Detect which cell encompasses the target text, then output its [x, y] center coordinate. 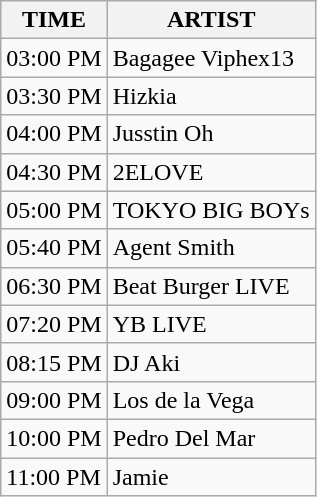
Pedro Del Mar [211, 438]
08:15 PM [54, 362]
Beat Burger LIVE [211, 286]
05:00 PM [54, 210]
ARTIST [211, 20]
Bagagee Viphex13 [211, 58]
Jusstin Oh [211, 134]
05:40 PM [54, 248]
04:00 PM [54, 134]
Hizkia [211, 96]
Jamie [211, 477]
Agent Smith [211, 248]
10:00 PM [54, 438]
DJ Aki [211, 362]
07:20 PM [54, 324]
04:30 PM [54, 172]
11:00 PM [54, 477]
03:00 PM [54, 58]
06:30 PM [54, 286]
Los de la Vega [211, 400]
2ELOVE [211, 172]
TOKYO BIG BOYs [211, 210]
09:00 PM [54, 400]
03:30 PM [54, 96]
TIME [54, 20]
YB LIVE [211, 324]
